Detect which cell encompasses the target text, then output its (x, y) center coordinate. 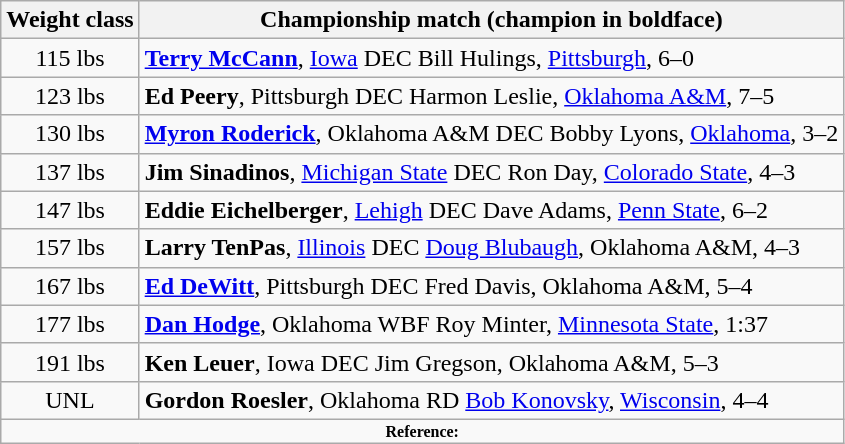
Ed Peery, Pittsburgh DEC Harmon Leslie, Oklahoma A&M, 7–5 (492, 96)
Ken Leuer, Iowa DEC Jim Gregson, Oklahoma A&M, 5–3 (492, 362)
115 lbs (70, 58)
167 lbs (70, 286)
Reference: (422, 431)
Eddie Eichelberger, Lehigh DEC Dave Adams, Penn State, 6–2 (492, 210)
123 lbs (70, 96)
157 lbs (70, 248)
Gordon Roesler, Oklahoma RD Bob Konovsky, Wisconsin, 4–4 (492, 400)
UNL (70, 400)
147 lbs (70, 210)
130 lbs (70, 134)
Ed DeWitt, Pittsburgh DEC Fred Davis, Oklahoma A&M, 5–4 (492, 286)
177 lbs (70, 324)
Weight class (70, 20)
Dan Hodge, Oklahoma WBF Roy Minter, Minnesota State, 1:37 (492, 324)
Larry TenPas, Illinois DEC Doug Blubaugh, Oklahoma A&M, 4–3 (492, 248)
Championship match (champion in boldface) (492, 20)
Terry McCann, Iowa DEC Bill Hulings, Pittsburgh, 6–0 (492, 58)
191 lbs (70, 362)
Jim Sinadinos, Michigan State DEC Ron Day, Colorado State, 4–3 (492, 172)
137 lbs (70, 172)
Myron Roderick, Oklahoma A&M DEC Bobby Lyons, Oklahoma, 3–2 (492, 134)
